Capture the cell that displays the provided text and extract its [X, Y] central coordinate. 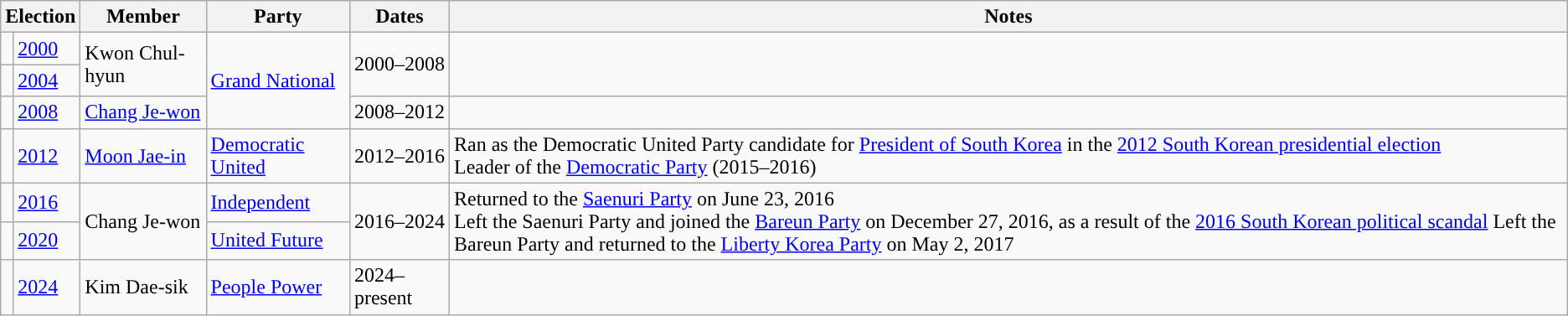
2024 [47, 287]
Grand National [278, 80]
2020 [47, 241]
Independent [278, 202]
Kwon Chul-hyun [143, 65]
Party [278, 17]
Democratic United [278, 156]
2000–2008 [399, 65]
Dates [399, 17]
2012 [47, 156]
2012–2016 [399, 156]
Moon Jae-in [143, 156]
People Power [278, 287]
2008 [47, 112]
2024–present [399, 287]
Election [40, 17]
Notes [1008, 17]
2016 [47, 202]
United Future [278, 241]
Member [143, 17]
2016–2024 [399, 221]
2000 [47, 49]
Kim Dae-sik [143, 287]
2004 [47, 80]
2008–2012 [399, 112]
